Search for the cell housing the specified text and yield its (X, Y) center coordinate. 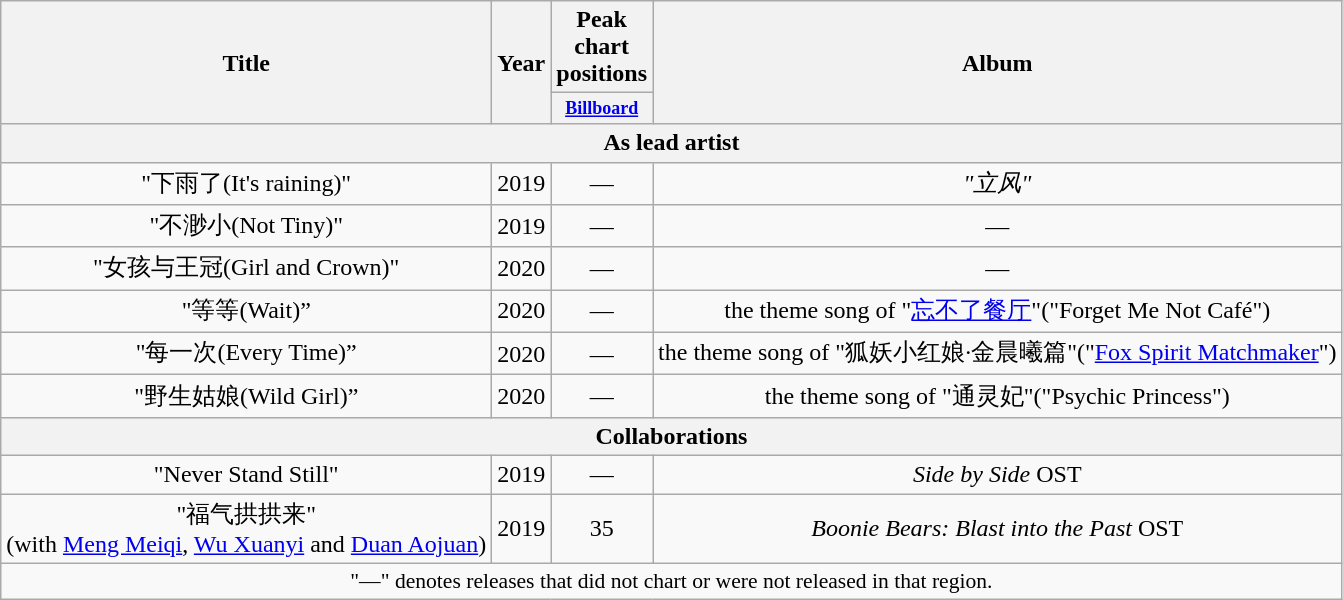
"Never Stand Still" (246, 474)
As lead artist (672, 143)
"下雨了(It's raining)" (246, 184)
"女孩与王冠(Girl and Crown)" (246, 268)
the theme song of "狐妖小红娘·金晨曦篇"("Fox Spirit Matchmaker") (998, 354)
Album (998, 62)
Collaborations (672, 436)
"—" denotes releases that did not chart or were not released in that region. (672, 581)
Side by Side OST (998, 474)
"每一次(Every Time)” (246, 354)
"福气拱拱来"(with Meng Meiqi, Wu Xuanyi and Duan Aojuan) (246, 529)
"立风" (998, 184)
"等等(Wait)” (246, 312)
Boonie Bears: Blast into the Past OST (998, 529)
Peak chart positions (602, 47)
35 (602, 529)
the theme song of "通灵妃"("Psychic Princess") (998, 396)
Year (522, 62)
Title (246, 62)
Billboard (602, 108)
"野生姑娘(Wild Girl)” (246, 396)
the theme song of "忘不了餐厅"("Forget Me Not Café") (998, 312)
"不渺小(Not Tiny)" (246, 226)
